Return (X, Y) of the center of cell containing provided text 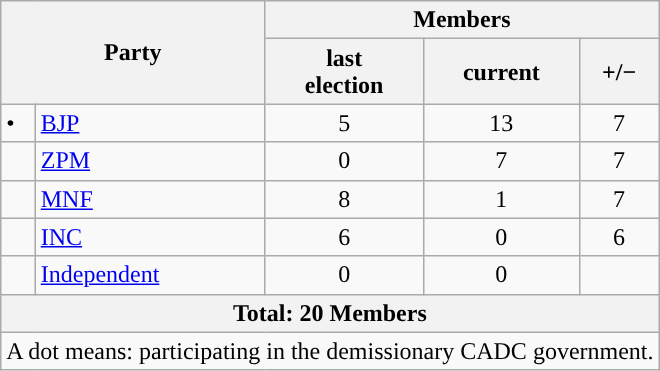
ZPM (150, 161)
A dot means: participating in the demissionary CADC government. (330, 351)
current (502, 72)
1 (502, 199)
Total: 20 Members (330, 313)
lastelection (344, 72)
5 (344, 123)
BJP (150, 123)
Members (462, 20)
Party (133, 52)
Independent (150, 275)
13 (502, 123)
MNF (150, 199)
+/− (619, 72)
INC (150, 237)
8 (344, 199)
• (18, 123)
